Extract the [X, Y] coordinate from the center of the cell holding the provided text.  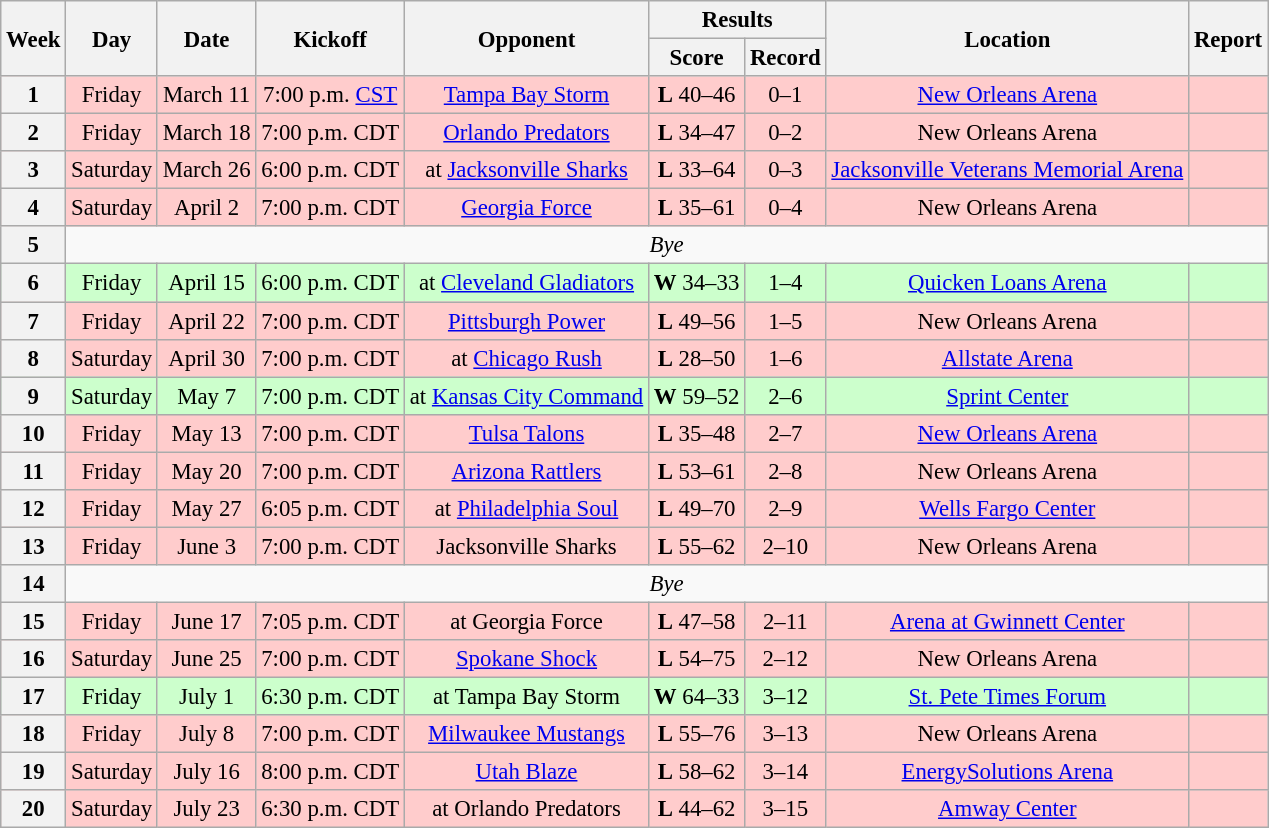
at Kansas City Command [526, 396]
20 [34, 809]
Day [112, 38]
May 13 [206, 433]
L 33–64 [697, 170]
L 54–75 [697, 659]
11 [34, 471]
3–14 [786, 772]
June 3 [206, 546]
April 15 [206, 283]
L 44–62 [697, 809]
L 55–62 [697, 546]
9 [34, 396]
1 [34, 95]
2–12 [786, 659]
Jacksonville Sharks [526, 546]
2–11 [786, 621]
L 35–61 [697, 208]
10 [34, 433]
3–13 [786, 734]
St. Pete Times Forum [1008, 697]
0–2 [786, 133]
L 58–62 [697, 772]
Arena at Gwinnett Center [1008, 621]
Jacksonville Veterans Memorial Arena [1008, 170]
April 30 [206, 358]
1–4 [786, 283]
3–15 [786, 809]
May 20 [206, 471]
Results [738, 20]
Report [1228, 38]
7 [34, 321]
EnergySolutions Arena [1008, 772]
L 49–70 [697, 509]
at Orlando Predators [526, 809]
Score [697, 58]
July 1 [206, 697]
0–4 [786, 208]
L 53–61 [697, 471]
0–3 [786, 170]
1–6 [786, 358]
April 2 [206, 208]
Milwaukee Mustangs [526, 734]
L 49–56 [697, 321]
7:00 p.m. CST [330, 95]
15 [34, 621]
W 59–52 [697, 396]
Location [1008, 38]
18 [34, 734]
2 [34, 133]
June 17 [206, 621]
March 18 [206, 133]
L 55–76 [697, 734]
March 11 [206, 95]
at Georgia Force [526, 621]
Pittsburgh Power [526, 321]
2–6 [786, 396]
8:00 p.m. CDT [330, 772]
Tampa Bay Storm [526, 95]
at Chicago Rush [526, 358]
Tulsa Talons [526, 433]
14 [34, 584]
7:05 p.m. CDT [330, 621]
Quicken Loans Arena [1008, 283]
L 35–48 [697, 433]
Date [206, 38]
3–12 [786, 697]
W 64–33 [697, 697]
March 26 [206, 170]
16 [34, 659]
July 8 [206, 734]
L 47–58 [697, 621]
Amway Center [1008, 809]
3 [34, 170]
Wells Fargo Center [1008, 509]
April 22 [206, 321]
at Cleveland Gladiators [526, 283]
at Jacksonville Sharks [526, 170]
17 [34, 697]
Arizona Rattlers [526, 471]
4 [34, 208]
Utah Blaze [526, 772]
June 25 [206, 659]
13 [34, 546]
at Philadelphia Soul [526, 509]
July 23 [206, 809]
May 7 [206, 396]
Kickoff [330, 38]
6 [34, 283]
L 34–47 [697, 133]
Opponent [526, 38]
W 34–33 [697, 283]
2–8 [786, 471]
5 [34, 245]
6:05 p.m. CDT [330, 509]
0–1 [786, 95]
Georgia Force [526, 208]
Orlando Predators [526, 133]
Sprint Center [1008, 396]
Allstate Arena [1008, 358]
1–5 [786, 321]
19 [34, 772]
L 40–46 [697, 95]
Spokane Shock [526, 659]
Record [786, 58]
May 27 [206, 509]
2–9 [786, 509]
2–10 [786, 546]
Week [34, 38]
L 28–50 [697, 358]
8 [34, 358]
July 16 [206, 772]
at Tampa Bay Storm [526, 697]
2–7 [786, 433]
12 [34, 509]
